Pinpoint the cell where the given text exists, returning its (x, y) midpoint coordinate. 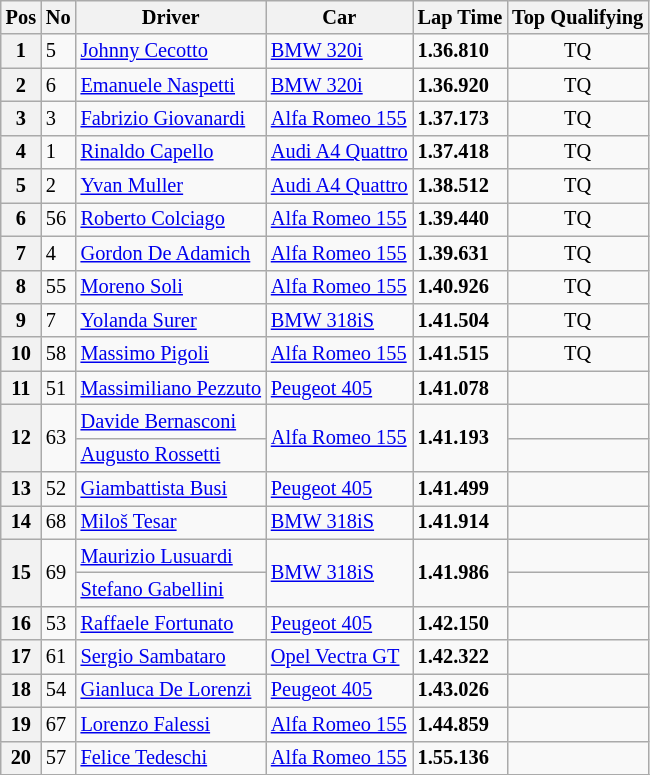
Yvan Muller (171, 186)
Gianluca De Lorenzi (171, 690)
1.41.515 (460, 354)
Moreno Soli (171, 287)
Opel Vectra GT (340, 657)
63 (58, 438)
Rinaldo Capello (171, 152)
58 (58, 354)
Davide Bernasconi (171, 421)
12 (21, 438)
Yolanda Surer (171, 320)
55 (58, 287)
Roberto Colciago (171, 219)
11 (21, 388)
1.36.810 (460, 51)
Miloš Tesar (171, 522)
16 (21, 623)
15 (21, 572)
Johnny Cecotto (171, 51)
Driver (171, 17)
Lap Time (460, 17)
1.37.173 (460, 118)
Fabrizio Giovanardi (171, 118)
1.39.440 (460, 219)
1.41.078 (460, 388)
9 (21, 320)
68 (58, 522)
1.41.914 (460, 522)
Giambattista Busi (171, 489)
52 (58, 489)
19 (21, 724)
1.41.986 (460, 572)
Gordon De Adamich (171, 253)
1.41.504 (460, 320)
1.42.150 (460, 623)
1.40.926 (460, 287)
20 (21, 758)
61 (58, 657)
Raffaele Fortunato (171, 623)
Felice Tedeschi (171, 758)
Car (340, 17)
Pos (21, 17)
Stefano Gabellini (171, 589)
17 (21, 657)
67 (58, 724)
14 (21, 522)
Emanuele Naspetti (171, 85)
69 (58, 572)
8 (21, 287)
1.43.026 (460, 690)
Maurizio Lusuardi (171, 556)
1.41.193 (460, 438)
Massimiliano Pezzuto (171, 388)
1.41.499 (460, 489)
No (58, 17)
10 (21, 354)
53 (58, 623)
51 (58, 388)
13 (21, 489)
1.44.859 (460, 724)
54 (58, 690)
Massimo Pigoli (171, 354)
56 (58, 219)
Sergio Sambataro (171, 657)
1.38.512 (460, 186)
Lorenzo Falessi (171, 724)
1.39.631 (460, 253)
1.36.920 (460, 85)
1.42.322 (460, 657)
18 (21, 690)
1.37.418 (460, 152)
Augusto Rossetti (171, 455)
1.55.136 (460, 758)
Top Qualifying (578, 17)
57 (58, 758)
